Identify which cell holds the provided text, then report its [X, Y] central coordinate. 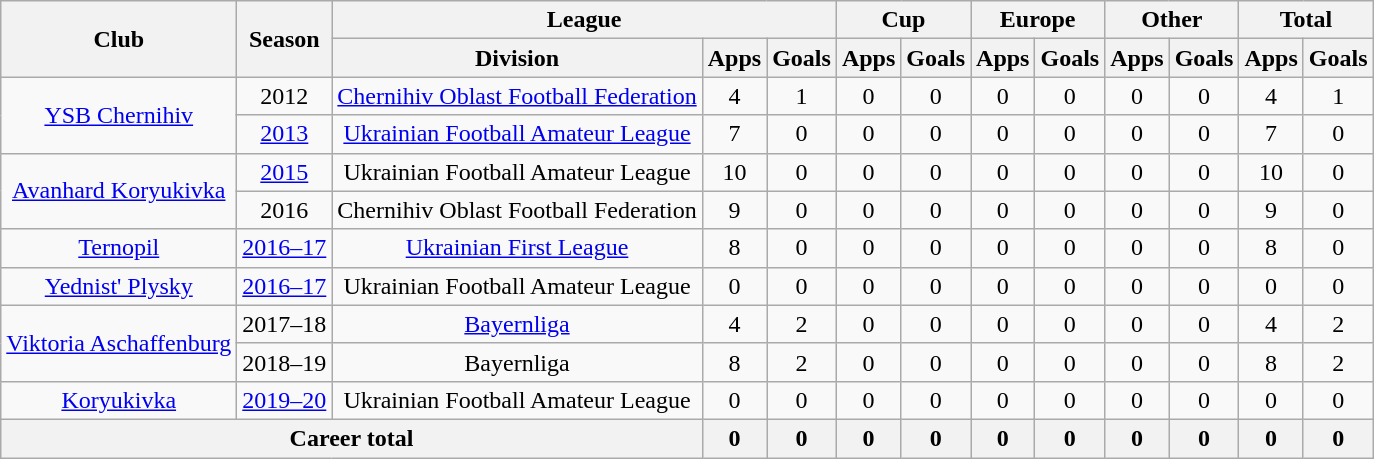
Club [119, 39]
Avanhard Koryukivka [119, 191]
Koryukivka [119, 400]
2018–19 [284, 362]
Cup [903, 20]
Europe [1038, 20]
Division [517, 58]
Total [1306, 20]
2019–20 [284, 400]
Ternopil [119, 248]
Season [284, 39]
2013 [284, 134]
Other [1172, 20]
2017–18 [284, 324]
2016 [284, 210]
2015 [284, 172]
2012 [284, 96]
League [584, 20]
Ukrainian First League [517, 248]
YSB Chernihiv [119, 115]
Career total [352, 438]
Yednist' Plysky [119, 286]
Viktoria Aschaffenburg [119, 343]
